Detect which cell encompasses the target text, then output its [X, Y] center coordinate. 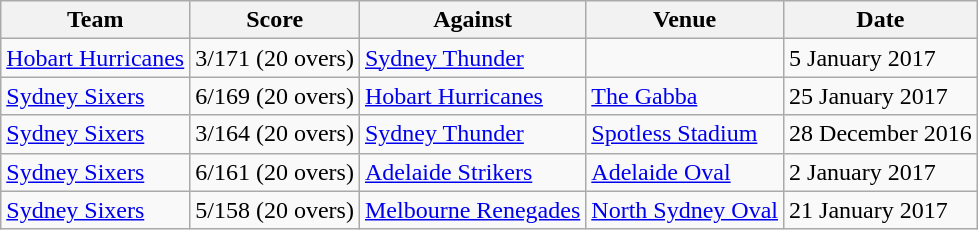
25 January 2017 [881, 96]
Team [96, 20]
6/169 (20 overs) [275, 96]
Adelaide Strikers [472, 172]
5/158 (20 overs) [275, 210]
5 January 2017 [881, 58]
Against [472, 20]
6/161 (20 overs) [275, 172]
Venue [685, 20]
2 January 2017 [881, 172]
Melbourne Renegades [472, 210]
21 January 2017 [881, 210]
3/164 (20 overs) [275, 134]
28 December 2016 [881, 134]
Adelaide Oval [685, 172]
North Sydney Oval [685, 210]
3/171 (20 overs) [275, 58]
The Gabba [685, 96]
Score [275, 20]
Date [881, 20]
Spotless Stadium [685, 134]
